For the text-containing cell, return its midpoint in [x, y] coordinate format. 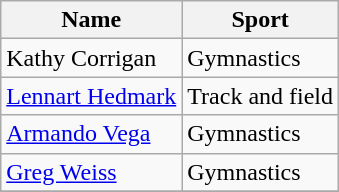
Sport [260, 20]
Name [92, 20]
Kathy Corrigan [92, 58]
Track and field [260, 96]
Greg Weiss [92, 172]
Armando Vega [92, 134]
Lennart Hedmark [92, 96]
